For the text-containing cell, return its midpoint in [X, Y] coordinate format. 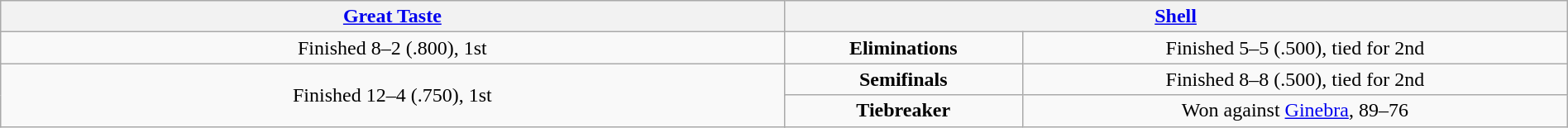
Finished 12–4 (.750), 1st [392, 95]
Finished 8–2 (.800), 1st [392, 48]
Finished 8–8 (.500), tied for 2nd [1295, 79]
Eliminations [903, 48]
Finished 5–5 (.500), tied for 2nd [1295, 48]
Great Taste [392, 17]
Won against Ginebra, 89–76 [1295, 111]
Semifinals [903, 79]
Tiebreaker [903, 111]
Shell [1176, 17]
